Identify which cell holds the provided text, then report its (X, Y) central coordinate. 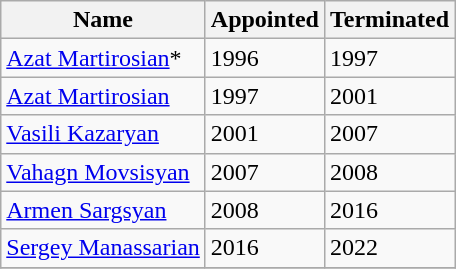
Azat Martirosian* (104, 58)
Name (104, 20)
Sergey Manassarian (104, 248)
Azat Martirosian (104, 96)
Vahagn Movsisyan (104, 172)
Armen Sargsyan (104, 210)
2022 (389, 248)
Appointed (264, 20)
Terminated (389, 20)
1996 (264, 58)
Vasili Kazaryan (104, 134)
